Provide the [X, Y] coordinate of the cell's center where the given text is located.  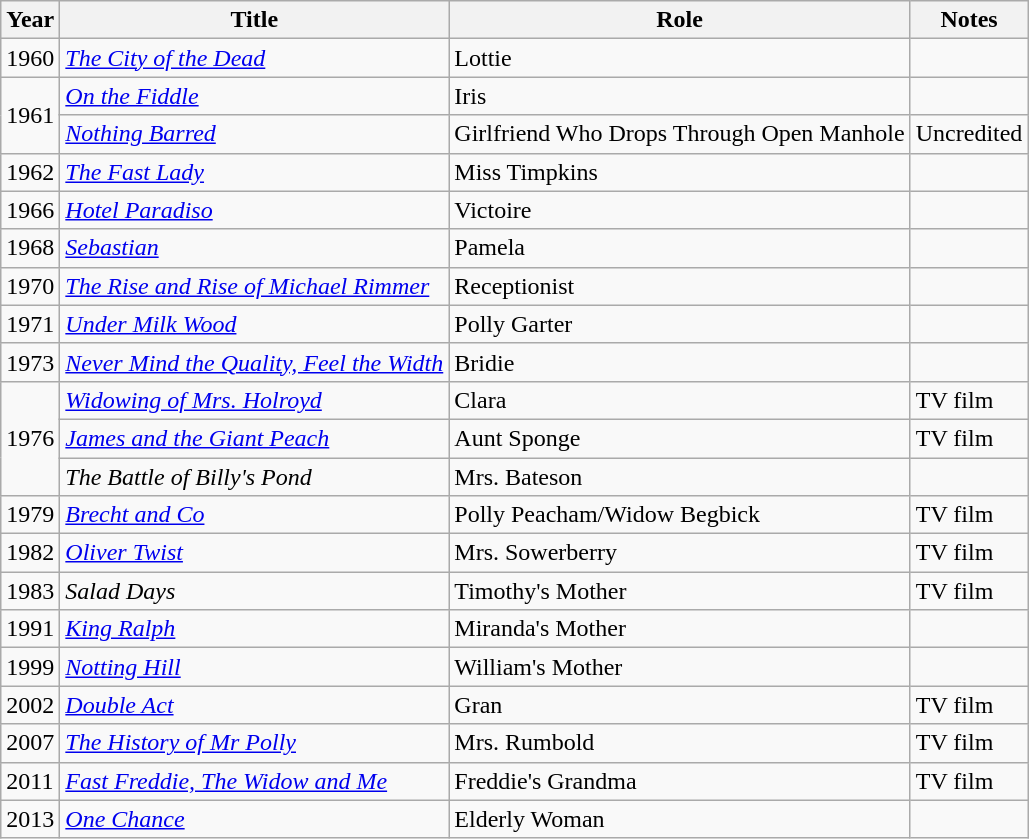
Gran [680, 705]
The Fast Lady [254, 172]
On the Fiddle [254, 96]
1979 [30, 515]
James and the Giant Peach [254, 438]
2011 [30, 781]
1973 [30, 362]
Aunt Sponge [680, 438]
Nothing Barred [254, 134]
Receptionist [680, 286]
Salad Days [254, 591]
Lottie [680, 58]
1971 [30, 324]
1970 [30, 286]
Girlfriend Who Drops Through Open Manhole [680, 134]
1976 [30, 438]
Sebastian [254, 248]
1966 [30, 210]
Elderly Woman [680, 819]
Notes [969, 20]
1960 [30, 58]
Mrs. Sowerberry [680, 553]
The History of Mr Polly [254, 743]
Miranda's Mother [680, 629]
Fast Freddie, The Widow and Me [254, 781]
Under Milk Wood [254, 324]
Timothy's Mother [680, 591]
1991 [30, 629]
Uncredited [969, 134]
Hotel Paradiso [254, 210]
Oliver Twist [254, 553]
Bridie [680, 362]
Freddie's Grandma [680, 781]
One Chance [254, 819]
Double Act [254, 705]
1962 [30, 172]
Notting Hill [254, 667]
Iris [680, 96]
Role [680, 20]
Title [254, 20]
Brecht and Co [254, 515]
Pamela [680, 248]
2002 [30, 705]
The City of the Dead [254, 58]
2007 [30, 743]
Victoire [680, 210]
1961 [30, 115]
1968 [30, 248]
2013 [30, 819]
1999 [30, 667]
Miss Timpkins [680, 172]
Polly Peacham/Widow Begbick [680, 515]
1983 [30, 591]
The Rise and Rise of Michael Rimmer [254, 286]
William's Mother [680, 667]
Widowing of Mrs. Holroyd [254, 400]
The Battle of Billy's Pond [254, 477]
Clara [680, 400]
Never Mind the Quality, Feel the Width [254, 362]
Year [30, 20]
King Ralph [254, 629]
1982 [30, 553]
Mrs. Bateson [680, 477]
Polly Garter [680, 324]
Mrs. Rumbold [680, 743]
